Extract the [X, Y] coordinate from the center of the cell holding the provided text.  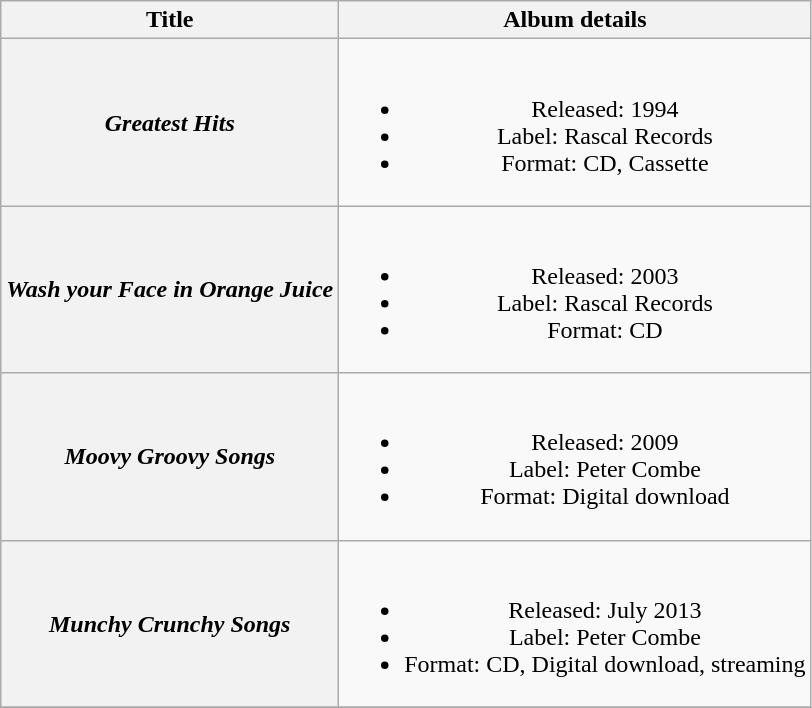
Wash your Face in Orange Juice [170, 290]
Munchy Crunchy Songs [170, 624]
Moovy Groovy Songs [170, 456]
Released: July 2013Label: Peter CombeFormat: CD, Digital download, streaming [575, 624]
Released: 2003Label: Rascal RecordsFormat: CD [575, 290]
Album details [575, 20]
Title [170, 20]
Greatest Hits [170, 122]
Released: 2009Label: Peter CombeFormat: Digital download [575, 456]
Released: 1994Label: Rascal RecordsFormat: CD, Cassette [575, 122]
